Capture the cell that displays the provided text and extract its [X, Y] central coordinate. 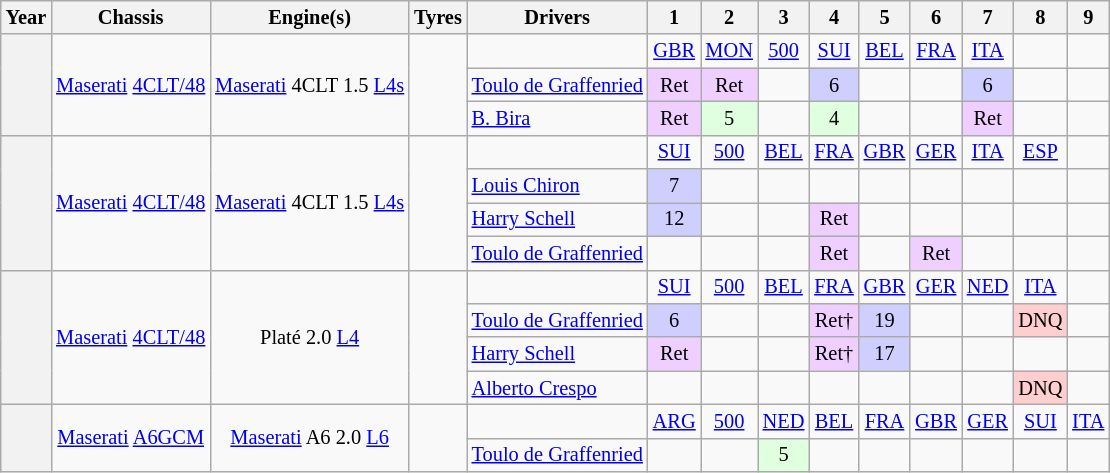
3 [784, 17]
Louis Chiron [558, 186]
B. Bira [558, 118]
1 [674, 17]
Maserati A6 2.0 L6 [310, 438]
2 [728, 17]
Year [26, 17]
Chassis [130, 17]
9 [1088, 17]
19 [885, 320]
Tyres [438, 17]
12 [674, 219]
Maserati A6GCM [130, 438]
Alberto Crespo [558, 388]
ESP [1040, 152]
ARG [674, 421]
Drivers [558, 17]
Platé 2.0 L4 [310, 338]
Engine(s) [310, 17]
8 [1040, 17]
MON [728, 51]
17 [885, 354]
